Search for the cell housing the specified text and yield its (X, Y) center coordinate. 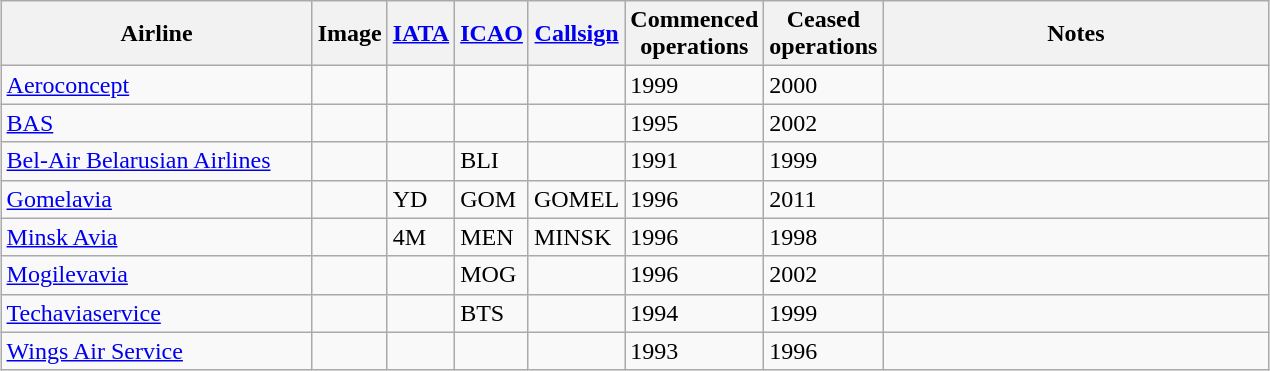
GOM (492, 199)
Commencedoperations (694, 34)
Airline (156, 34)
2000 (824, 85)
BTS (492, 313)
MINSK (576, 237)
Gomelavia (156, 199)
MEN (492, 237)
IATA (421, 34)
Wings Air Service (156, 351)
1998 (824, 237)
Mogilevavia (156, 275)
Ceasedoperations (824, 34)
Techaviaservice (156, 313)
Callsign (576, 34)
Aeroconcept (156, 85)
1993 (694, 351)
YD (421, 199)
1991 (694, 161)
Image (350, 34)
2011 (824, 199)
GOMEL (576, 199)
Minsk Avia (156, 237)
Bel-Air Belarusian Airlines (156, 161)
1995 (694, 123)
BAS (156, 123)
ICAO (492, 34)
BLI (492, 161)
MOG (492, 275)
Notes (1076, 34)
1994 (694, 313)
4M (421, 237)
